Identify which cell holds the provided text, then report its [x, y] central coordinate. 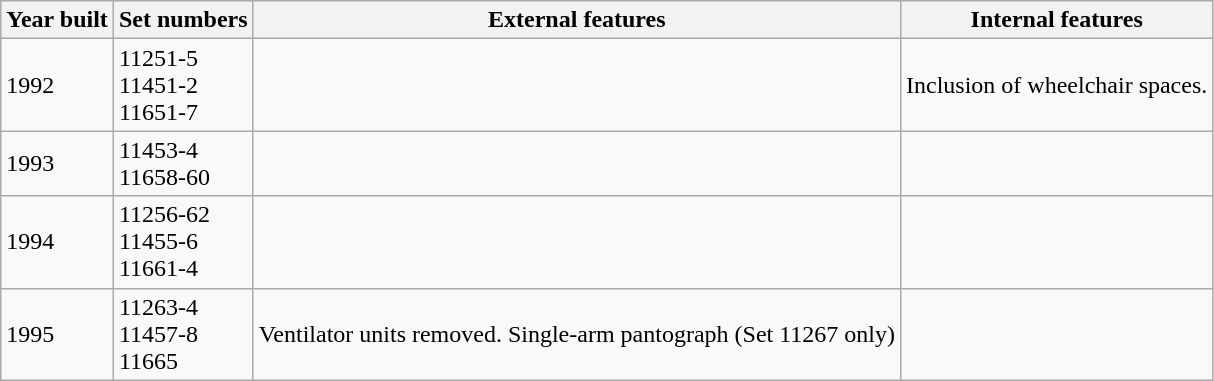
11256-6211455-611661-4 [183, 242]
1995 [58, 334]
Year built [58, 20]
11251-511451-211651-7 [183, 85]
11453-411658-60 [183, 164]
Set numbers [183, 20]
1992 [58, 85]
11263-411457-811665 [183, 334]
External features [576, 20]
Internal features [1057, 20]
Inclusion of wheelchair spaces. [1057, 85]
1993 [58, 164]
Ventilator units removed. Single-arm pantograph (Set 11267 only) [576, 334]
1994 [58, 242]
